For the text-containing cell, return its midpoint in [x, y] coordinate format. 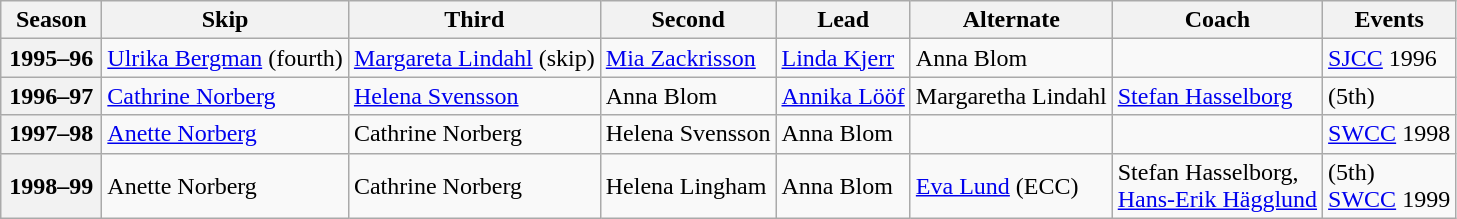
Third [474, 20]
Annika Lööf [843, 96]
Alternate [1011, 20]
(5th) [1390, 96]
1997–98 [52, 134]
Eva Lund (ECC) [1011, 186]
Linda Kjerr [843, 58]
Ulrika Bergman (fourth) [226, 58]
SWCC 1998 [1390, 134]
Events [1390, 20]
Skip [226, 20]
Second [688, 20]
Season [52, 20]
Coach [1217, 20]
(5th)SWCC 1999 [1390, 186]
1998–99 [52, 186]
Margaretha Lindahl [1011, 96]
Stefan Hasselborg [1217, 96]
Stefan Hasselborg,Hans-Erik Hägglund [1217, 186]
SJCC 1996 [1390, 58]
1996–97 [52, 96]
Margareta Lindahl (skip) [474, 58]
Mia Zackrisson [688, 58]
Helena Lingham [688, 186]
1995–96 [52, 58]
Lead [843, 20]
